From the cell containing the given text, extract its center point as [x, y] coordinate. 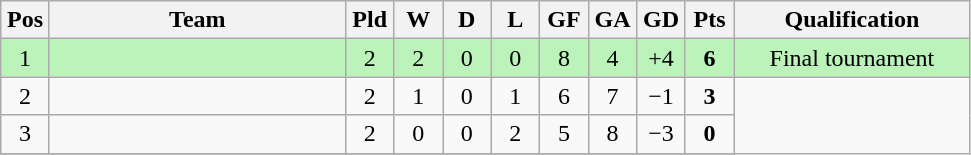
Qualification [852, 20]
+4 [662, 58]
L [516, 20]
GD [662, 20]
W [418, 20]
D [466, 20]
−1 [662, 96]
Team [197, 20]
Pos [26, 20]
−3 [662, 134]
Pts [710, 20]
GF [564, 20]
GA [612, 20]
4 [612, 58]
Pld [370, 20]
Final tournament [852, 58]
7 [612, 96]
5 [564, 134]
